Detect which cell encompasses the target text, then output its [x, y] center coordinate. 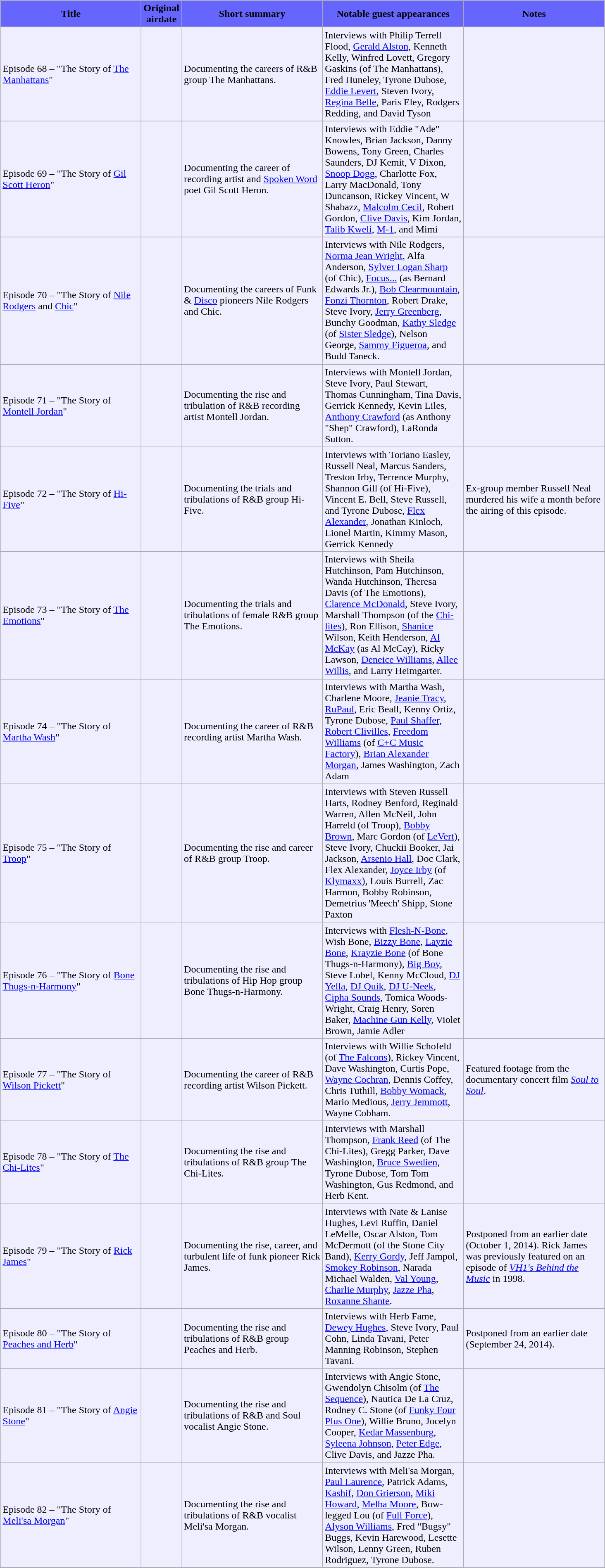
Episode 81 – "The Story of Angie Stone" [71, 1416]
Episode 69 – "The Story of Gil Scott Heron" [71, 179]
Documenting the careers of R&B group The Manhattans. [252, 74]
Documenting the career of R&B recording artist Wilson Pickett. [252, 1079]
Featured footage from the documentary concert film Soul to Soul. [534, 1079]
Episode 82 – "The Story of Meli'sa Morgan" [71, 1515]
Episode 73 – "The Story of The Emotions" [71, 615]
Episode 74 – "The Story of Martha Wash" [71, 731]
Title [71, 14]
Documenting the rise and tribulations of R&B group Peaches and Herb. [252, 1339]
Documenting the rise and tribulations of Hip Hop group Bone Thugs-n-Harmony. [252, 980]
Documenting the rise, career, and turbulent life of funk pioneer Rick James. [252, 1256]
Episode 79 – "The Story of Rick James" [71, 1256]
Documenting the trials and tribulations of female R&B group The Emotions. [252, 615]
Postponed from an earlier date (October 1, 2014). Rick James was previously featured on an episode of VH1's Behind the Music in 1998. [534, 1256]
Episode 71 – "The Story of Montell Jordan" [71, 406]
Episode 75 – "The Story of Troop" [71, 853]
Episode 78 – "The Story of The Chi-Lites" [71, 1162]
Documenting the rise and tribulations of R&B group The Chi-Lites. [252, 1162]
Documenting the rise and tribulation of R&B recording artist Montell Jordan. [252, 406]
Interviews with Herb Fame, Dewey Hughes, Steve Ivory, Paul Cohn, Linda Tavani, Peter Manning Robinson, Stephen Tavani. [393, 1339]
Documenting the rise and tribulations of R&B and Soul vocalist Angie Stone. [252, 1416]
Ex-group member Russell Neal murdered his wife a month before the airing of this episode. [534, 499]
Episode 72 – "The Story of Hi-Five" [71, 499]
Episode 70 – "The Story of Nile Rodgers and Chic" [71, 301]
Original airdate [162, 14]
Documenting the careers of Funk & Disco pioneers Nile Rodgers and Chic. [252, 301]
Notable guest appearances [393, 14]
Documenting the rise and career of R&B group Troop. [252, 853]
Postponed from an earlier date (September 24, 2014). [534, 1339]
Episode 68 – "The Story of The Manhattans" [71, 74]
Episode 77 – "The Story of Wilson Pickett" [71, 1079]
Documenting the trials and tribulations of R&B group Hi-Five. [252, 499]
Documenting the career of R&B recording artist Martha Wash. [252, 731]
Documenting the rise and tribulations of R&B vocalist Meli'sa Morgan. [252, 1515]
Episode 76 – "The Story of Bone Thugs-n-Harmony" [71, 980]
Documenting the career of recording artist and Spoken Word poet Gil Scott Heron. [252, 179]
Notes [534, 14]
Short summary [252, 14]
Episode 80 – "The Story of Peaches and Herb" [71, 1339]
